Search for the cell housing the specified text and yield its [x, y] center coordinate. 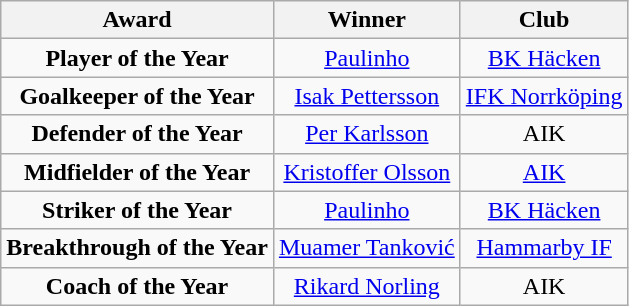
Per Karlsson [366, 134]
Award [138, 20]
Coach of the Year [138, 286]
Kristoffer Olsson [366, 172]
Player of the Year [138, 58]
Club [544, 20]
IFK Norrköping [544, 96]
Midfielder of the Year [138, 172]
Breakthrough of the Year [138, 248]
Muamer Tanković [366, 248]
Rikard Norling [366, 286]
Hammarby IF [544, 248]
Winner [366, 20]
Striker of the Year [138, 210]
Isak Pettersson [366, 96]
Defender of the Year [138, 134]
Goalkeeper of the Year [138, 96]
